Search for the cell housing the specified text and yield its [X, Y] center coordinate. 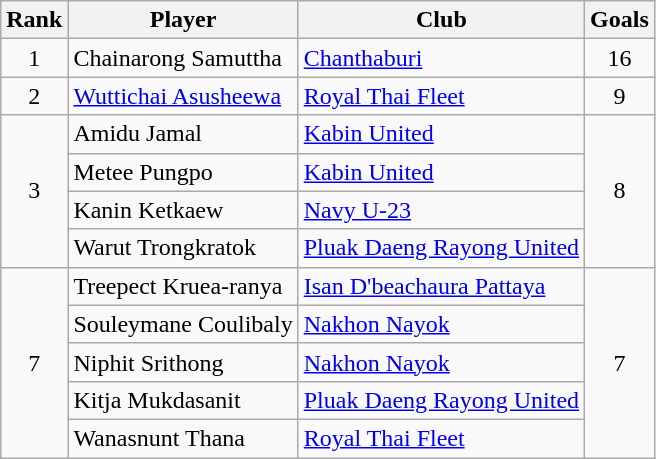
Chainarong Samuttha [183, 58]
Treepect Kruea-ranya [183, 286]
Amidu Jamal [183, 134]
Kitja Mukdasanit [183, 400]
2 [34, 96]
Wanasnunt Thana [183, 438]
16 [620, 58]
Rank [34, 20]
Chanthaburi [441, 58]
Player [183, 20]
Niphit Srithong [183, 362]
Wuttichai Asusheewa [183, 96]
Souleymane Coulibaly [183, 324]
Isan D'beachaura Pattaya [441, 286]
Metee Pungpo [183, 172]
1 [34, 58]
Warut Trongkratok [183, 248]
Goals [620, 20]
Navy U-23 [441, 210]
3 [34, 191]
Club [441, 20]
8 [620, 191]
Kanin Ketkaew [183, 210]
9 [620, 96]
